For the text-containing cell, return its midpoint in [X, Y] coordinate format. 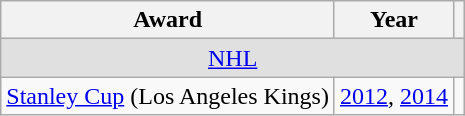
Award [168, 20]
2012, 2014 [394, 96]
NHL [233, 58]
Stanley Cup (Los Angeles Kings) [168, 96]
Year [394, 20]
